Locate the cell with the specified text and output its [X, Y] center coordinate. 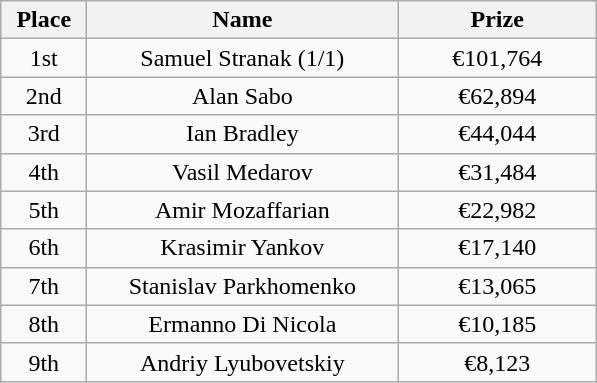
Place [44, 20]
2nd [44, 96]
8th [44, 324]
Vasil Medarov [242, 172]
€17,140 [498, 248]
€101,764 [498, 58]
€8,123 [498, 362]
€13,065 [498, 286]
€22,982 [498, 210]
Stanislav Parkhomenko [242, 286]
1st [44, 58]
4th [44, 172]
Krasimir Yankov [242, 248]
6th [44, 248]
Amir Mozaffarian [242, 210]
Name [242, 20]
9th [44, 362]
€31,484 [498, 172]
Alan Sabo [242, 96]
Samuel Stranak (1/1) [242, 58]
7th [44, 286]
Andriy Lyubovetskiy [242, 362]
€44,044 [498, 134]
Ermanno Di Nicola [242, 324]
€62,894 [498, 96]
Ian Bradley [242, 134]
Prize [498, 20]
€10,185 [498, 324]
5th [44, 210]
3rd [44, 134]
